Output the [x, y] coordinate of the center of the cell containing the given text.  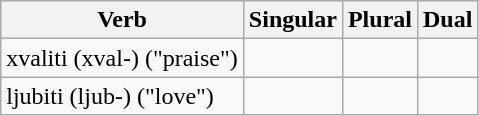
Dual [447, 20]
Singular [292, 20]
Plural [380, 20]
Verb [122, 20]
xvaliti (xval-) ("praise") [122, 58]
ljubiti (ljub-) ("love") [122, 96]
